Pinpoint the cell where the given text exists, returning its (x, y) midpoint coordinate. 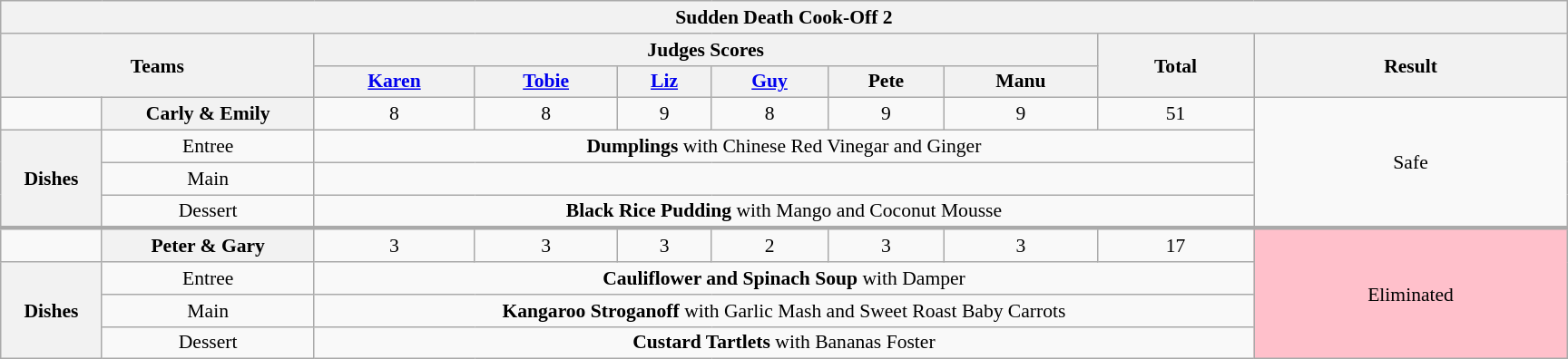
Eliminated (1410, 294)
Pete (886, 82)
Safe (1410, 163)
Karen (394, 82)
Judges Scores (706, 49)
Black Rice Pudding with Mango and Coconut Mousse (784, 210)
Dumplings with Chinese Red Vinegar and Ginger (784, 146)
Result (1410, 65)
51 (1176, 114)
Total (1176, 65)
Carly & Emily (208, 114)
Cauliflower and Spinach Soup with Damper (784, 278)
Liz (664, 82)
Tobie (546, 82)
Guy (769, 82)
Manu (1022, 82)
17 (1176, 245)
Custard Tartlets with Bananas Foster (784, 343)
Kangaroo Stroganoff with Garlic Mash and Sweet Roast Baby Carrots (784, 310)
Teams (158, 65)
2 (769, 245)
Peter & Gary (208, 245)
Sudden Death Cook-Off 2 (784, 17)
